Provide the [X, Y] coordinate of the cell's center where the given text is located.  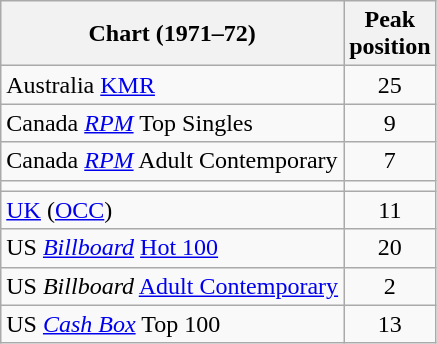
2 [390, 286]
9 [390, 123]
25 [390, 85]
Australia KMR [172, 85]
Chart (1971–72) [172, 34]
13 [390, 324]
Canada RPM Adult Contemporary [172, 161]
7 [390, 161]
Canada RPM Top Singles [172, 123]
US Billboard Hot 100 [172, 248]
20 [390, 248]
US Billboard Adult Contemporary [172, 286]
UK (OCC) [172, 210]
US Cash Box Top 100 [172, 324]
11 [390, 210]
Peakposition [390, 34]
